Extract the (x, y) coordinate from the center of the cell holding the provided text.  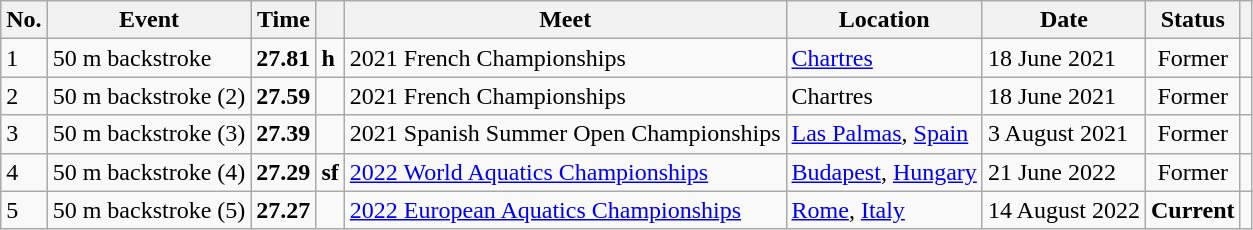
1 (24, 58)
Time (284, 20)
27.39 (284, 134)
Meet (565, 20)
3 August 2021 (1064, 134)
4 (24, 172)
27.81 (284, 58)
50 m backstroke (2) (149, 96)
Rome, Italy (884, 210)
14 August 2022 (1064, 210)
50 m backstroke (5) (149, 210)
h (330, 58)
3 (24, 134)
27.29 (284, 172)
sf (330, 172)
No. (24, 20)
Budapest, Hungary (884, 172)
Location (884, 20)
2021 Spanish Summer Open Championships (565, 134)
50 m backstroke (149, 58)
50 m backstroke (4) (149, 172)
Las Palmas, Spain (884, 134)
27.59 (284, 96)
21 June 2022 (1064, 172)
2022 European Aquatics Championships (565, 210)
Date (1064, 20)
Current (1192, 210)
Event (149, 20)
27.27 (284, 210)
50 m backstroke (3) (149, 134)
Status (1192, 20)
2 (24, 96)
2022 World Aquatics Championships (565, 172)
5 (24, 210)
